Determine the [x, y] coordinate at the center of the cell enclosing the given text.  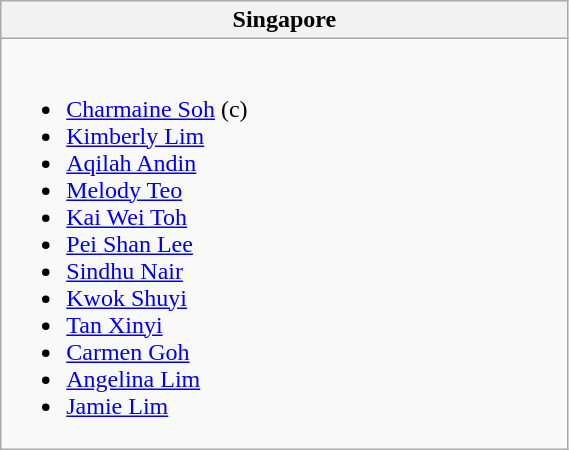
Charmaine Soh (c)Kimberly LimAqilah AndinMelody TeoKai Wei TohPei Shan LeeSindhu NairKwok ShuyiTan XinyiCarmen GohAngelina LimJamie Lim [284, 244]
Singapore [284, 20]
